Provide the [X, Y] coordinate of the cell's center where the given text is located.  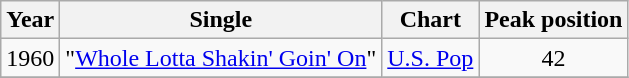
42 [554, 58]
Year [30, 20]
1960 [30, 58]
Chart [430, 20]
U.S. Pop [430, 58]
"Whole Lotta Shakin' Goin' On" [221, 58]
Single [221, 20]
Peak position [554, 20]
